Detect which cell encompasses the target text, then output its [x, y] center coordinate. 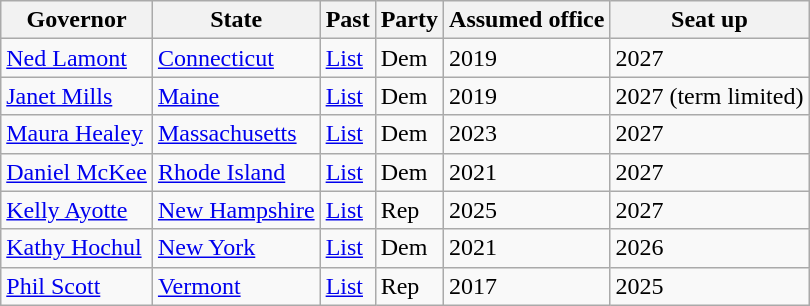
Kelly Ayotte [77, 210]
Daniel McKee [77, 172]
Vermont [236, 286]
Massachusetts [236, 134]
2026 [710, 248]
Janet Mills [77, 96]
Kathy Hochul [77, 248]
2017 [527, 286]
State [236, 20]
Phil Scott [77, 286]
Rhode Island [236, 172]
Party [409, 20]
Past [348, 20]
Assumed office [527, 20]
Ned Lamont [77, 58]
Governor [77, 20]
Connecticut [236, 58]
Seat up [710, 20]
New Hampshire [236, 210]
New York [236, 248]
2023 [527, 134]
Maura Healey [77, 134]
Maine [236, 96]
2027 (term limited) [710, 96]
